Provide the (X, Y) coordinate of the cell's center where the given text is located.  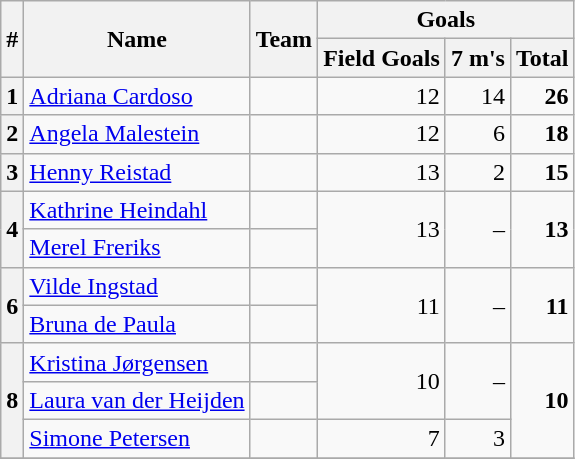
7 (382, 438)
Name (137, 39)
Simone Petersen (137, 438)
8 (12, 400)
4 (12, 229)
26 (542, 96)
14 (478, 96)
Adriana Cardoso (137, 96)
Bruna de Paula (137, 324)
18 (542, 134)
Total (542, 58)
15 (542, 172)
Angela Malestein (137, 134)
Vilde Ingstad (137, 286)
Henny Reistad (137, 172)
Kathrine Heindahl (137, 210)
Field Goals (382, 58)
Kristina Jørgensen (137, 362)
7 m's (478, 58)
1 (12, 96)
Team (284, 39)
Laura van der Heijden (137, 400)
Merel Freriks (137, 248)
Goals (446, 20)
# (12, 39)
